Capture the cell that displays the provided text and extract its [x, y] central coordinate. 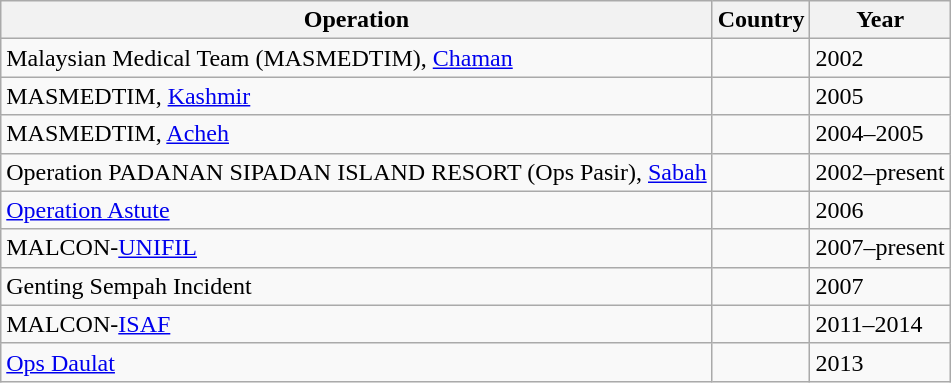
2004–2005 [880, 134]
2013 [880, 362]
MALCON-UNIFIL [356, 248]
2007 [880, 286]
Ops Daulat [356, 362]
Country [761, 20]
Malaysian Medical Team (MASMEDTIM), Chaman [356, 58]
2005 [880, 96]
2011–2014 [880, 324]
MASMEDTIM, Kashmir [356, 96]
MASMEDTIM, Acheh [356, 134]
2002 [880, 58]
Operation Astute [356, 210]
2002–present [880, 172]
Year [880, 20]
Operation PADANAN SIPADAN ISLAND RESORT (Ops Pasir), Sabah [356, 172]
MALCON-ISAF [356, 324]
Genting Sempah Incident [356, 286]
2007–present [880, 248]
Operation [356, 20]
2006 [880, 210]
